Return [x, y] of the center of cell containing provided text 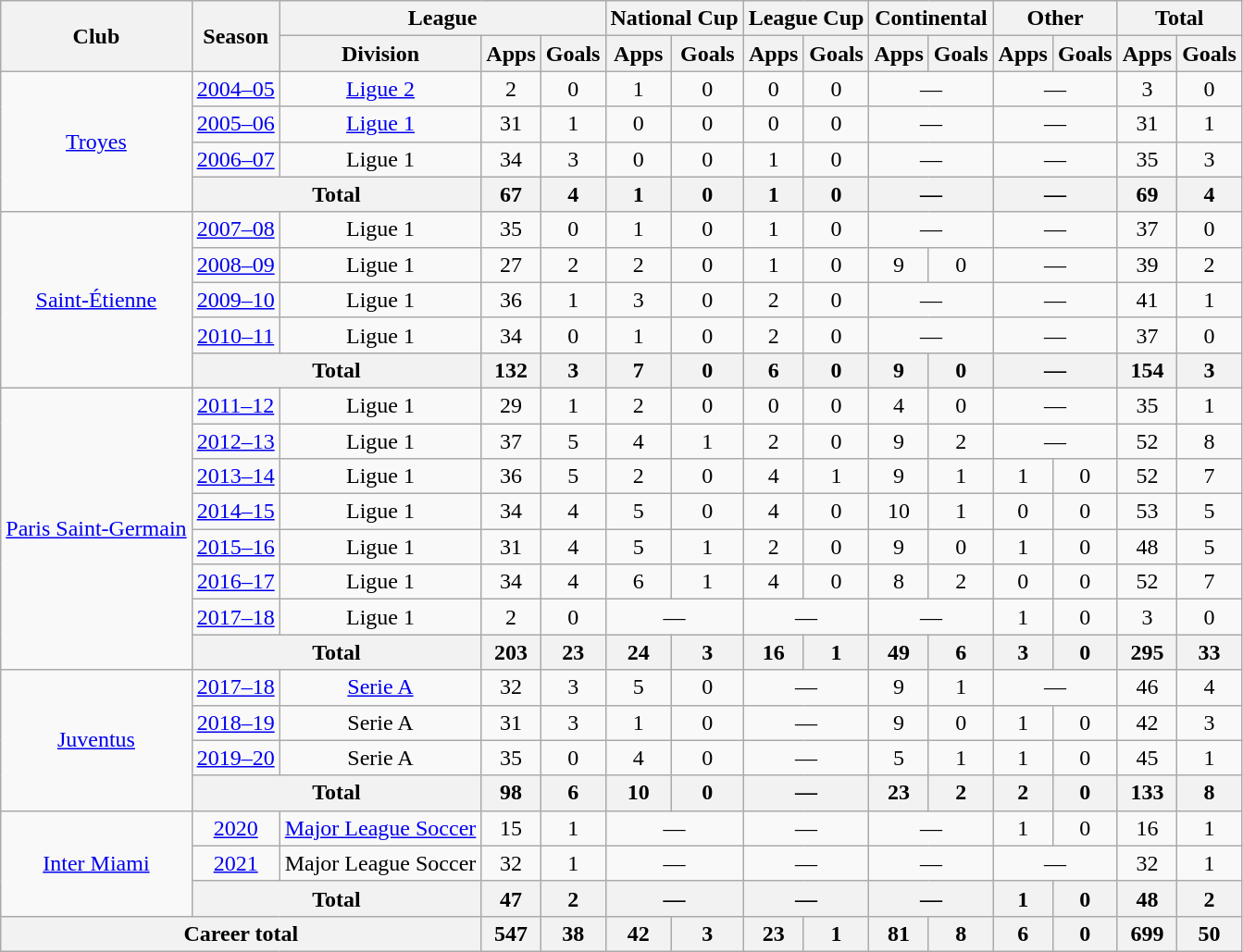
45 [1147, 758]
Club [96, 36]
National Cup [674, 19]
67 [511, 194]
39 [1147, 265]
Troyes [96, 142]
154 [1147, 370]
27 [511, 265]
2010–11 [235, 335]
203 [511, 652]
2008–09 [235, 265]
47 [511, 898]
133 [1147, 793]
2013–14 [235, 476]
46 [1147, 687]
Other [1055, 19]
Division [380, 54]
League Cup [806, 19]
29 [511, 405]
15 [511, 828]
295 [1147, 652]
53 [1147, 512]
Career total [241, 933]
Continental [931, 19]
98 [511, 793]
81 [899, 933]
Juventus [96, 740]
2021 [235, 863]
2005–06 [235, 124]
33 [1210, 652]
Ligue 2 [380, 89]
50 [1210, 933]
2020 [235, 828]
2006–07 [235, 159]
Season [235, 36]
41 [1147, 300]
Saint-Étienne [96, 300]
Inter Miami [96, 863]
2009–10 [235, 300]
2012–13 [235, 441]
2015–16 [235, 547]
2018–19 [235, 723]
38 [573, 933]
2014–15 [235, 512]
24 [639, 652]
2004–05 [235, 89]
2016–17 [235, 582]
2011–12 [235, 405]
547 [511, 933]
2007–08 [235, 229]
132 [511, 370]
2019–20 [235, 758]
League [442, 19]
49 [899, 652]
699 [1147, 933]
69 [1147, 194]
Paris Saint-Germain [96, 528]
